Capture the cell that displays the provided text and extract its (x, y) central coordinate. 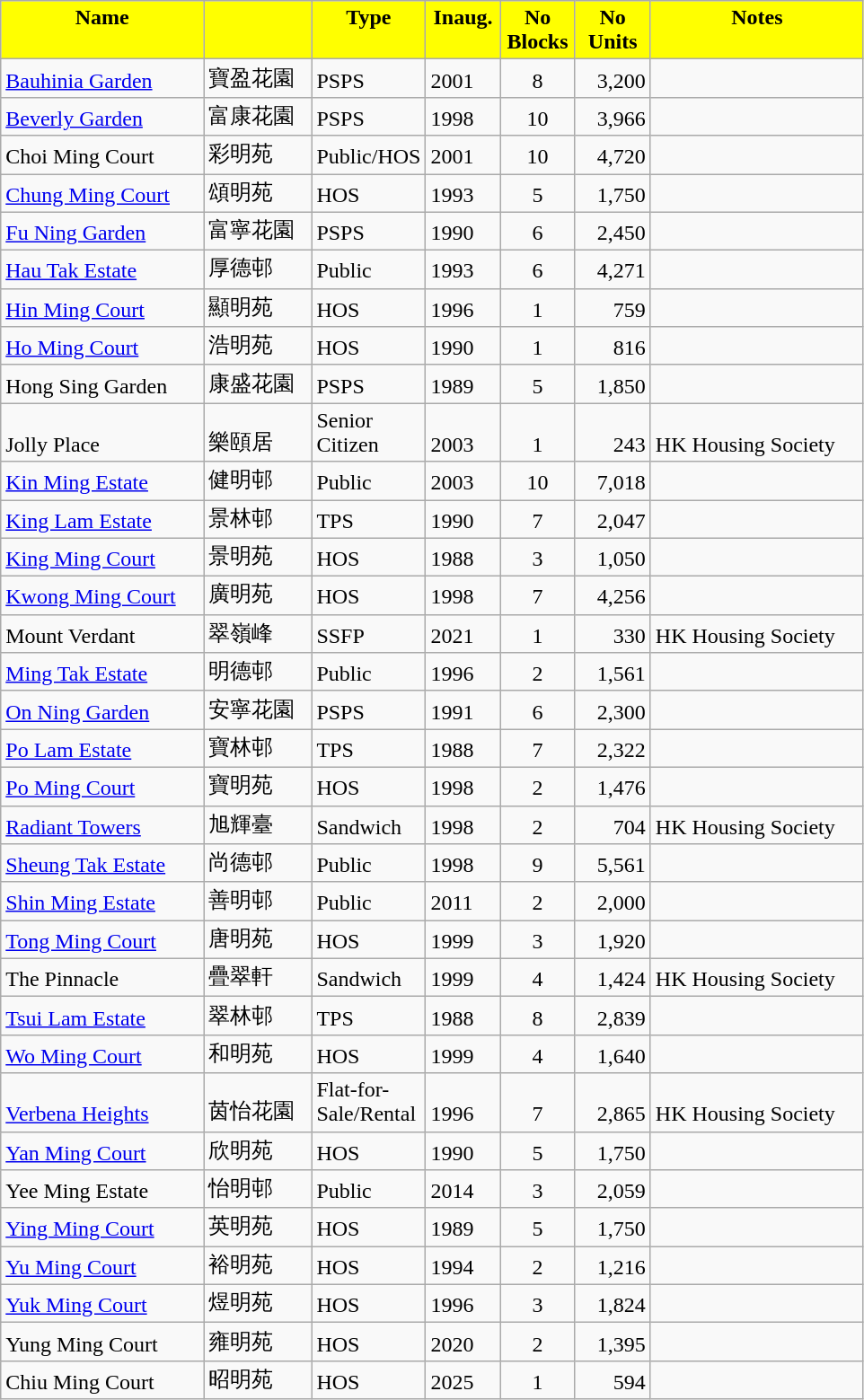
1991 (463, 709)
裕明苑 (258, 1266)
明德邨 (258, 672)
No Units (613, 31)
4,720 (613, 154)
Kin Ming Estate (102, 481)
翠嶺峰 (258, 634)
Yuk Ming Court (102, 1304)
Hau Tak Estate (102, 269)
和明苑 (258, 1054)
頌明苑 (258, 194)
寶明苑 (258, 787)
Type (368, 31)
816 (613, 347)
疊翠軒 (258, 977)
Yung Ming Court (102, 1342)
欣明苑 (258, 1151)
1,424 (613, 977)
唐明苑 (258, 939)
704 (613, 824)
King Ming Court (102, 557)
Yu Ming Court (102, 1266)
2,000 (613, 902)
安寧花園 (258, 709)
彩明苑 (258, 154)
2,450 (613, 232)
Hin Ming Court (102, 307)
煜明苑 (258, 1304)
3,966 (613, 117)
茵怡花園 (258, 1103)
昭明苑 (258, 1379)
寶林邨 (258, 749)
富寧花園 (258, 232)
Wo Ming Court (102, 1054)
Po Lam Estate (102, 749)
3,200 (613, 79)
2,322 (613, 749)
9 (537, 864)
浩明苑 (258, 347)
Jolly Place (102, 433)
Sheung Tak Estate (102, 864)
善明邨 (258, 902)
No Blocks (537, 31)
SSFP (368, 634)
寶盈花園 (258, 79)
Radiant Towers (102, 824)
2,300 (613, 709)
Hong Sing Garden (102, 384)
5,561 (613, 864)
怡明邨 (258, 1189)
1,395 (613, 1342)
Po Ming Court (102, 787)
樂頤居 (258, 433)
Inaug. (463, 31)
2,059 (613, 1189)
健明邨 (258, 481)
1,824 (613, 1304)
Bauhinia Garden (102, 79)
2014 (463, 1189)
594 (613, 1379)
2,047 (613, 519)
759 (613, 307)
翠林邨 (258, 1017)
2,839 (613, 1017)
尚德邨 (258, 864)
Mount Verdant (102, 634)
4,256 (613, 596)
1,850 (613, 384)
Name (102, 31)
Choi Ming Court (102, 154)
Yan Ming Court (102, 1151)
243 (613, 433)
Notes (756, 31)
On Ning Garden (102, 709)
Kwong Ming Court (102, 596)
Ho Ming Court (102, 347)
1,476 (613, 787)
Tsui Lam Estate (102, 1017)
Ming Tak Estate (102, 672)
Beverly Garden (102, 117)
King Lam Estate (102, 519)
The Pinnacle (102, 977)
康盛花園 (258, 384)
4,271 (613, 269)
富康花園 (258, 117)
廣明苑 (258, 596)
Tong Ming Court (102, 939)
Senior Citizen (368, 433)
1,920 (613, 939)
7,018 (613, 481)
2025 (463, 1379)
Yee Ming Estate (102, 1189)
景林邨 (258, 519)
厚德邨 (258, 269)
Chiu Ming Court (102, 1379)
雍明苑 (258, 1342)
1,216 (613, 1266)
2020 (463, 1342)
1994 (463, 1266)
英明苑 (258, 1227)
旭輝臺 (258, 824)
Verbena Heights (102, 1103)
1,050 (613, 557)
1,640 (613, 1054)
2021 (463, 634)
330 (613, 634)
景明苑 (258, 557)
顯明苑 (258, 307)
Shin Ming Estate (102, 902)
Chung Ming Court (102, 194)
Flat-for-Sale/Rental (368, 1103)
1,561 (613, 672)
2011 (463, 902)
Public/HOS (368, 154)
2,865 (613, 1103)
Ying Ming Court (102, 1227)
Fu Ning Garden (102, 232)
